Identify which cell holds the provided text, then report its (X, Y) central coordinate. 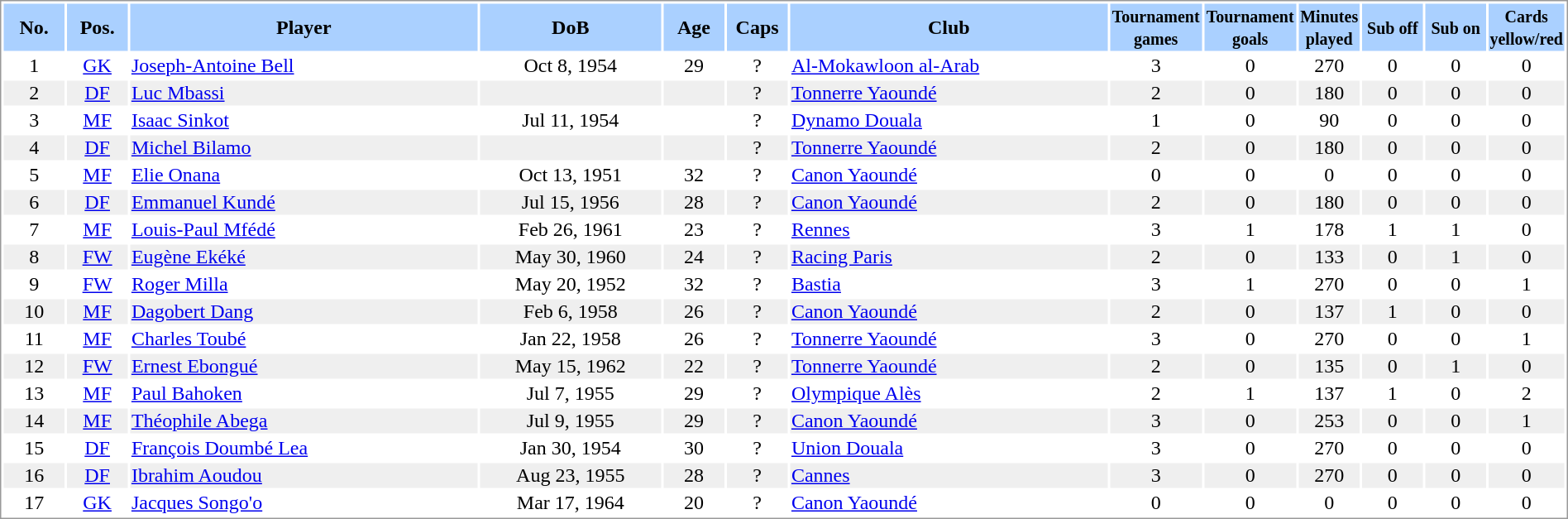
90 (1329, 120)
No. (33, 26)
Sub off (1393, 26)
Eugène Ekéké (304, 257)
Minutesplayed (1329, 26)
253 (1329, 421)
Dynamo Douala (949, 120)
Dagobert Dang (304, 312)
Feb 26, 1961 (571, 229)
Jan 30, 1954 (571, 448)
10 (33, 312)
Théophile Abega (304, 421)
9 (33, 284)
Louis-Paul Mfédé (304, 229)
Tournamentgoals (1250, 26)
178 (1329, 229)
Oct 8, 1954 (571, 65)
Club (949, 26)
Jul 9, 1955 (571, 421)
Jul 11, 1954 (571, 120)
16 (33, 476)
Jul 15, 1956 (571, 203)
DoB (571, 26)
Roger Milla (304, 284)
Tournamentgames (1156, 26)
Cardsyellow/red (1527, 26)
May 30, 1960 (571, 257)
Racing Paris (949, 257)
30 (693, 448)
Michel Bilamo (304, 148)
11 (33, 339)
23 (693, 229)
Caps (758, 26)
Age (693, 26)
24 (693, 257)
May 20, 1952 (571, 284)
7 (33, 229)
20 (693, 502)
135 (1329, 367)
Luc Mbassi (304, 94)
Elie Onana (304, 175)
May 15, 1962 (571, 367)
Olympique Alès (949, 393)
Rennes (949, 229)
Jacques Songo'o (304, 502)
Sub on (1456, 26)
François Doumbé Lea (304, 448)
Jan 22, 1958 (571, 339)
Ernest Ebongué (304, 367)
Mar 17, 1964 (571, 502)
133 (1329, 257)
Feb 6, 1958 (571, 312)
4 (33, 148)
Player (304, 26)
Ibrahim Aoudou (304, 476)
12 (33, 367)
Jul 7, 1955 (571, 393)
Emmanuel Kundé (304, 203)
22 (693, 367)
Aug 23, 1955 (571, 476)
Joseph-Antoine Bell (304, 65)
13 (33, 393)
14 (33, 421)
8 (33, 257)
Al-Mokawloon al-Arab (949, 65)
5 (33, 175)
Bastia (949, 284)
Charles Toubé (304, 339)
17 (33, 502)
15 (33, 448)
Paul Bahoken (304, 393)
Union Douala (949, 448)
6 (33, 203)
Isaac Sinkot (304, 120)
Pos. (98, 26)
Cannes (949, 476)
Oct 13, 1951 (571, 175)
